Pinpoint the cell where the given text exists, returning its (x, y) midpoint coordinate. 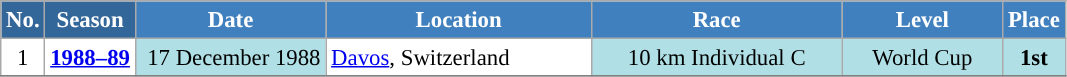
1988–89 (90, 58)
Race (716, 20)
Level (922, 20)
10 km Individual C (716, 58)
Location (459, 20)
Davos, Switzerland (459, 58)
Season (90, 20)
1st (1034, 58)
1 (23, 58)
Date (230, 20)
17 December 1988 (230, 58)
No. (23, 20)
Place (1034, 20)
World Cup (922, 58)
